Scan for the cell matching the given text and deliver its [X, Y] coordinate at center. 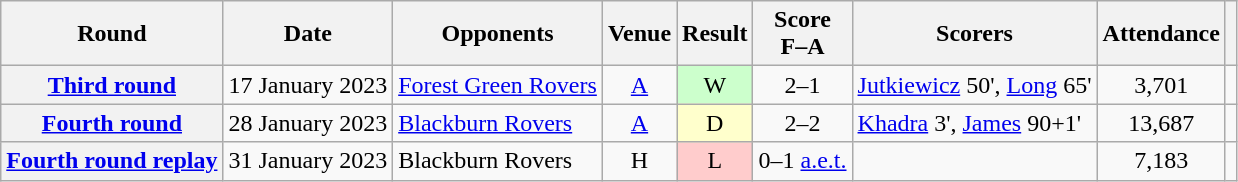
0–1 a.e.t. [802, 161]
Fourth round [112, 123]
W [715, 85]
D [715, 123]
L [715, 161]
Opponents [498, 34]
Scorers [974, 34]
Attendance [1161, 34]
13,687 [1161, 123]
Date [308, 34]
3,701 [1161, 85]
Forest Green Rovers [498, 85]
2–2 [802, 123]
31 January 2023 [308, 161]
7,183 [1161, 161]
Fourth round replay [112, 161]
Venue [639, 34]
28 January 2023 [308, 123]
Khadra 3', James 90+1' [974, 123]
2–1 [802, 85]
ScoreF–A [802, 34]
Round [112, 34]
Third round [112, 85]
17 January 2023 [308, 85]
Result [715, 34]
Jutkiewicz 50', Long 65' [974, 85]
H [639, 161]
